Detect which cell encompasses the target text, then output its [x, y] center coordinate. 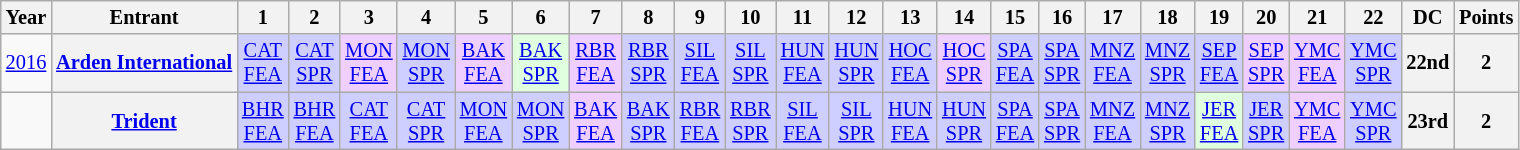
22 [1373, 17]
SEPSPR [1266, 63]
1 [263, 17]
Entrant [144, 17]
2016 [26, 63]
5 [484, 17]
9 [700, 17]
11 [803, 17]
20 [1266, 17]
13 [910, 17]
4 [426, 17]
Arden International [144, 63]
Year [26, 17]
23rd [1428, 121]
3 [368, 17]
21 [1317, 17]
22nd [1428, 63]
DC [1428, 17]
10 [750, 17]
Trident [144, 121]
SEPFEA [1219, 63]
JERSPR [1266, 121]
6 [540, 17]
Points [1486, 17]
14 [964, 17]
19 [1219, 17]
15 [1015, 17]
18 [1168, 17]
7 [596, 17]
17 [1112, 17]
16 [1062, 17]
HOCSPR [964, 63]
12 [856, 17]
HOCFEA [910, 63]
8 [648, 17]
JERFEA [1219, 121]
